Provide the (x, y) coordinate of the cell's center where the given text is located.  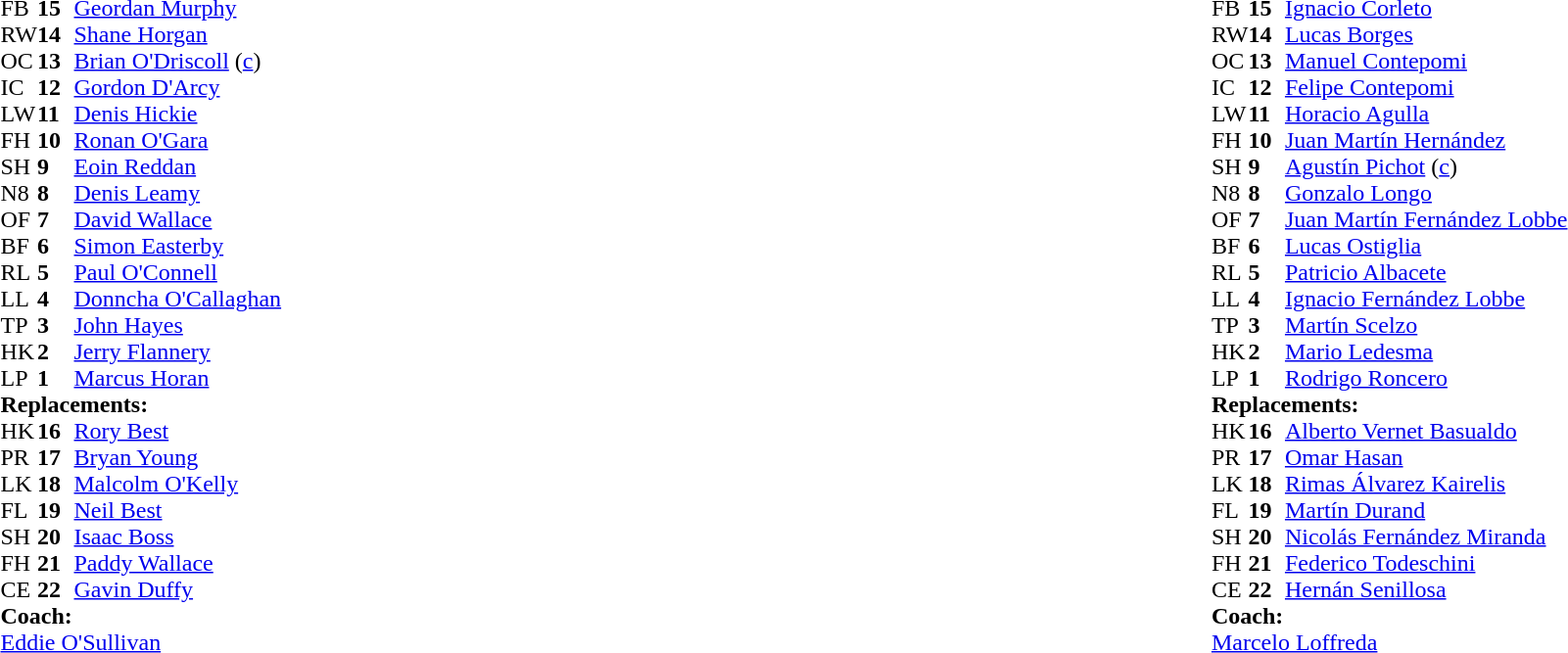
Juan Martín Fernández Lobbe (1426, 219)
Paul O'Connell (178, 272)
Donncha O'Callaghan (178, 300)
David Wallace (178, 219)
Mario Ledesma (1426, 352)
Paddy Wallace (178, 564)
Alberto Vernet Basualdo (1426, 431)
Rory Best (178, 431)
Gavin Duffy (178, 589)
Gordon D'Arcy (178, 88)
Patricio Albacete (1426, 272)
Manuel Contepomi (1426, 61)
Juan Martín Hernández (1426, 141)
Ignacio Fernández Lobbe (1426, 300)
Lucas Ostiglia (1426, 247)
Martín Scelzo (1426, 325)
Malcolm O'Kelly (178, 484)
John Hayes (178, 325)
Federico Todeschini (1426, 564)
Omar Hasan (1426, 458)
Jerry Flannery (178, 352)
Shane Horgan (178, 35)
Ronan O'Gara (178, 141)
Hernán Senillosa (1426, 589)
Lucas Borges (1426, 35)
Marcus Horan (178, 378)
Bryan Young (178, 458)
Gonzalo Longo (1426, 194)
Simon Easterby (178, 247)
Agustín Pichot (c) (1426, 166)
Horacio Agulla (1426, 114)
Rimas Álvarez Kairelis (1426, 484)
Martín Durand (1426, 511)
Neil Best (178, 511)
Eoin Reddan (178, 166)
Brian O'Driscoll (c) (178, 61)
Denis Hickie (178, 114)
Isaac Boss (178, 536)
Felipe Contepomi (1426, 88)
Denis Leamy (178, 194)
Rodrigo Roncero (1426, 378)
Nicolás Fernández Miranda (1426, 536)
